Output the [X, Y] coordinate of the center of the cell containing the given text.  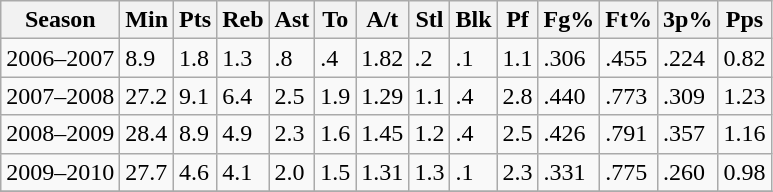
Pf [518, 20]
1.29 [382, 96]
1.82 [382, 58]
2006–2007 [60, 58]
2007–2008 [60, 96]
4.6 [196, 172]
1.16 [744, 134]
1.23 [744, 96]
Fg% [569, 20]
.440 [569, 96]
Blk [474, 20]
2.0 [292, 172]
A/t [382, 20]
Min [147, 20]
Stl [430, 20]
1.8 [196, 58]
1.6 [336, 134]
27.2 [147, 96]
4.9 [243, 134]
1.45 [382, 134]
.426 [569, 134]
Pps [744, 20]
1.5 [336, 172]
2009–2010 [60, 172]
.309 [688, 96]
.306 [569, 58]
Pts [196, 20]
6.4 [243, 96]
2.8 [518, 96]
27.7 [147, 172]
Season [60, 20]
4.1 [243, 172]
.775 [629, 172]
.260 [688, 172]
Ft% [629, 20]
To [336, 20]
1.2 [430, 134]
.331 [569, 172]
0.82 [744, 58]
1.9 [336, 96]
Ast [292, 20]
9.1 [196, 96]
2008–2009 [60, 134]
.455 [629, 58]
Reb [243, 20]
0.98 [744, 172]
.357 [688, 134]
28.4 [147, 134]
.8 [292, 58]
.773 [629, 96]
.224 [688, 58]
1.31 [382, 172]
.2 [430, 58]
.791 [629, 134]
3p% [688, 20]
